Capture the cell that displays the provided text and extract its (x, y) central coordinate. 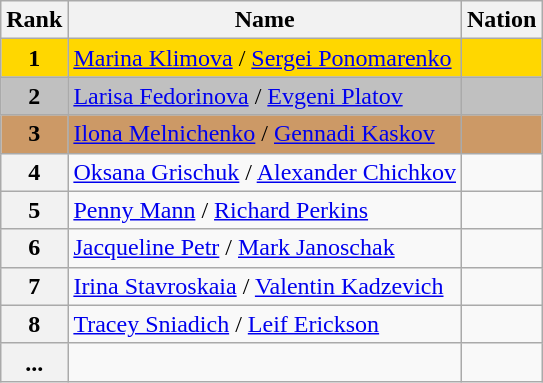
Penny Mann / Richard Perkins (265, 210)
2 (34, 96)
8 (34, 324)
Irina Stavroskaia / Valentin Kadzevich (265, 286)
3 (34, 134)
... (34, 362)
7 (34, 286)
Rank (34, 20)
5 (34, 210)
Oksana Grischuk / Alexander Chichkov (265, 172)
Name (265, 20)
Jacqueline Petr / Mark Janoschak (265, 248)
4 (34, 172)
Marina Klimova / Sergei Ponomarenko (265, 58)
1 (34, 58)
Larisa Fedorinova / Evgeni Platov (265, 96)
6 (34, 248)
Tracey Sniadich / Leif Erickson (265, 324)
Nation (502, 20)
Ilona Melnichenko / Gennadi Kaskov (265, 134)
